Return (x, y) of the center of cell containing provided text 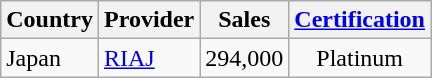
Japan (50, 58)
Platinum (360, 58)
Certification (360, 20)
Country (50, 20)
Provider (148, 20)
RIAJ (148, 58)
Sales (244, 20)
294,000 (244, 58)
